Pinpoint the cell where the given text exists, returning its (x, y) midpoint coordinate. 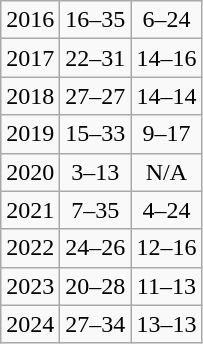
20–28 (96, 286)
14–14 (166, 96)
22–31 (96, 58)
2019 (30, 134)
11–13 (166, 286)
6–24 (166, 20)
9–17 (166, 134)
14–16 (166, 58)
24–26 (96, 248)
7–35 (96, 210)
2020 (30, 172)
15–33 (96, 134)
2021 (30, 210)
27–34 (96, 324)
4–24 (166, 210)
2018 (30, 96)
27–27 (96, 96)
2022 (30, 248)
2023 (30, 286)
2017 (30, 58)
2024 (30, 324)
13–13 (166, 324)
12–16 (166, 248)
N/A (166, 172)
3–13 (96, 172)
16–35 (96, 20)
2016 (30, 20)
